For the text-containing cell, return its midpoint in (x, y) coordinate format. 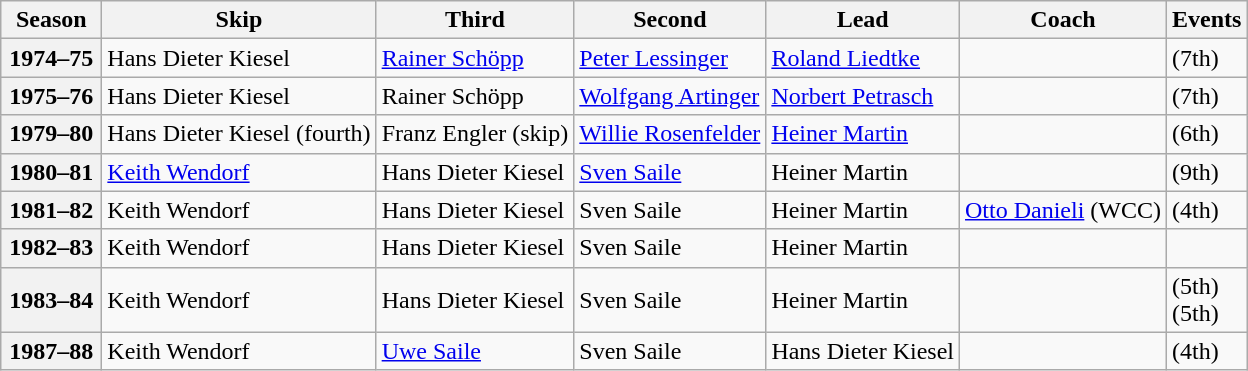
Season (52, 20)
Wolfgang Artinger (670, 96)
1974–75 (52, 58)
Third (475, 20)
Events (1207, 20)
Franz Engler (skip) (475, 134)
1982–83 (52, 248)
Coach (1064, 20)
Willie Rosenfelder (670, 134)
(6th) (1207, 134)
Hans Dieter Kiesel (fourth) (239, 134)
Peter Lessinger (670, 58)
Norbert Petrasch (863, 96)
Roland Liedtke (863, 58)
1979–80 (52, 134)
1975–76 (52, 96)
1981–82 (52, 210)
1987–88 (52, 351)
(9th) (1207, 172)
(5th) (5th) (1207, 300)
1980–81 (52, 172)
Uwe Saile (475, 351)
Skip (239, 20)
1983–84 (52, 300)
Otto Danieli (WCC) (1064, 210)
Lead (863, 20)
Second (670, 20)
